Pinpoint the cell where the given text exists, returning its (X, Y) midpoint coordinate. 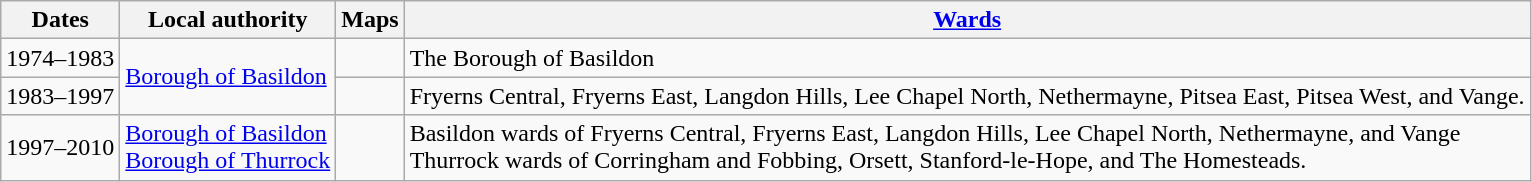
Wards (967, 20)
1997–2010 (60, 148)
Local authority (228, 20)
Maps (370, 20)
The Borough of Basildon (967, 58)
1983–1997 (60, 96)
Dates (60, 20)
1974–1983 (60, 58)
Fryerns Central, Fryerns East, Langdon Hills, Lee Chapel North, Nethermayne, Pitsea East, Pitsea West, and Vange. (967, 96)
Borough of Basildon (228, 77)
Borough of BasildonBorough of Thurrock (228, 148)
